Find where the given text appears and provide that cell's center as [X, Y] coordinate. 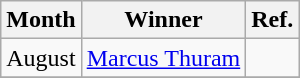
Month [41, 20]
August [41, 58]
Marcus Thuram [164, 58]
Ref. [272, 20]
Winner [164, 20]
